For the text-containing cell, return its midpoint in [X, Y] coordinate format. 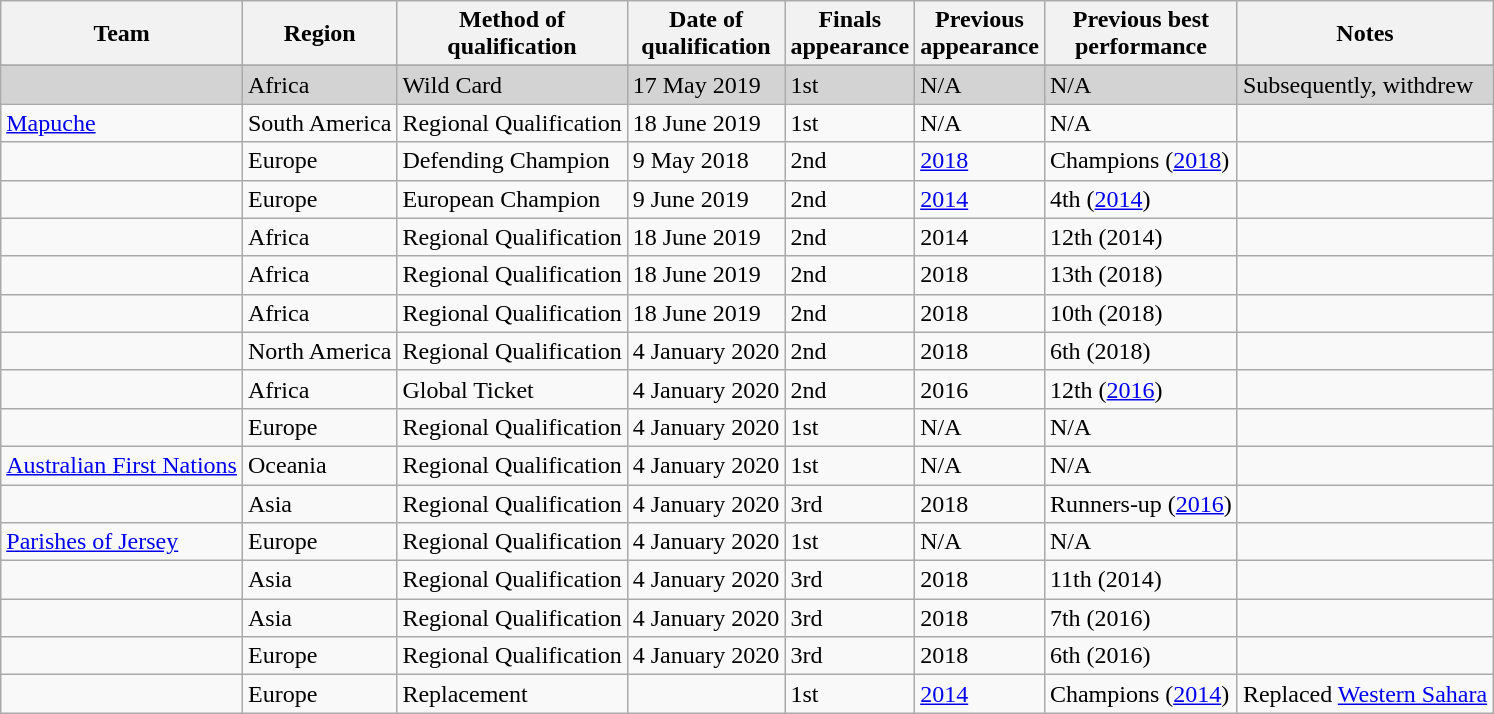
Date ofqualification [706, 34]
Defending Champion [512, 161]
9 May 2018 [706, 161]
2016 [980, 389]
South America [319, 123]
Previousappearance [980, 34]
Region [319, 34]
Wild Card [512, 85]
Finalsappearance [850, 34]
Mapuche [122, 123]
10th (2018) [1140, 313]
Previous bestperformance [1140, 34]
North America [319, 351]
Global Ticket [512, 389]
4th (2014) [1140, 199]
Oceania [319, 465]
7th (2016) [1140, 618]
9 June 2019 [706, 199]
Parishes of Jersey [122, 542]
Notes [1364, 34]
12th (2014) [1140, 237]
13th (2018) [1140, 275]
Replaced Western Sahara [1364, 694]
Method ofqualification [512, 34]
11th (2014) [1140, 580]
Subsequently, withdrew [1364, 85]
Replacement [512, 694]
6th (2016) [1140, 656]
17 May 2019 [706, 85]
6th (2018) [1140, 351]
Champions (2014) [1140, 694]
European Champion [512, 199]
Team [122, 34]
Champions (2018) [1140, 161]
12th (2016) [1140, 389]
Runners-up (2016) [1140, 503]
Australian First Nations [122, 465]
